Identify which cell holds the provided text, then report its [X, Y] central coordinate. 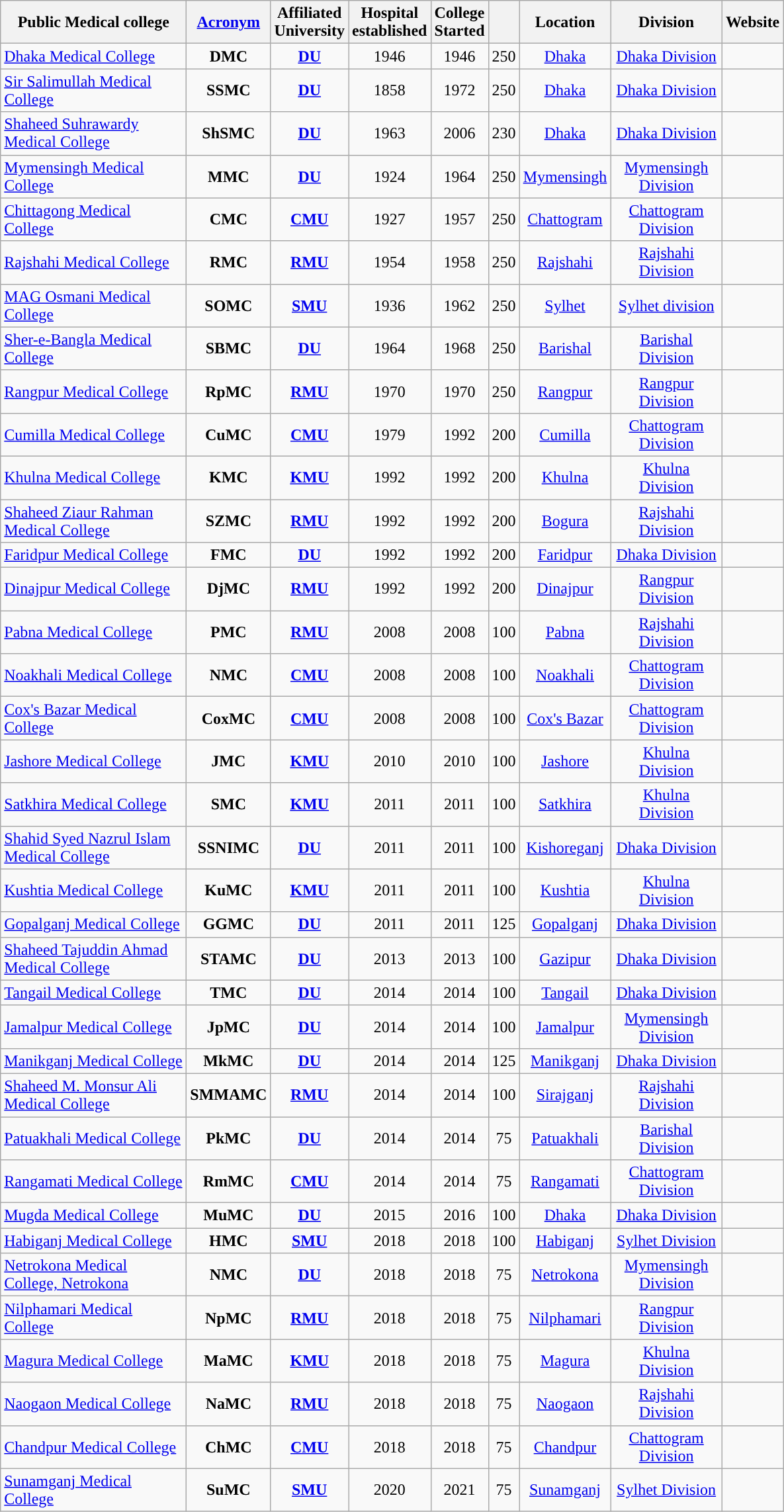
Khulna Medical College [94, 478]
1962 [459, 306]
ShSMC [229, 134]
1954 [390, 262]
Kushtia Medical College [94, 891]
Chattogram [565, 220]
Barishal [565, 348]
MMC [229, 176]
Mymensingh [565, 176]
Rangpur [565, 392]
Noakhali [565, 675]
Gopalganj Medical College [94, 924]
Tangail Medical College [94, 993]
Acronym [229, 22]
GGMC [229, 924]
1858 [390, 90]
JpMC [229, 1027]
Jashore [565, 761]
1968 [459, 348]
MuMC [229, 1216]
Chittagong Medical College [94, 220]
Dinajpur Medical College [94, 589]
Dhaka Medical College [94, 56]
Rangpur Medical College [94, 392]
Rangamati Medical College [94, 1182]
Habiganj [565, 1241]
College Started [459, 22]
Jamalpur [565, 1027]
Rajshahi [565, 262]
SMMAMC [229, 1094]
SOMC [229, 306]
Location [565, 22]
Sirajganj [565, 1094]
Cumilla Medical College [94, 434]
NpMC [229, 1318]
Dinajpur [565, 589]
Kishoreganj [565, 847]
Gopalganj [565, 924]
Sylhet [565, 306]
SMC [229, 805]
Public Medical college [94, 22]
PkMC [229, 1138]
1924 [390, 176]
Rangamati [565, 1182]
Netrokona Medical College, Netrokona [94, 1274]
Shaheed Ziaur Rahman Medical College [94, 520]
Shaheed M. Monsur Ali Medical College [94, 1094]
Sir Salimullah Medical College [94, 90]
Rajshahi Medical College [94, 262]
TMC [229, 993]
Shaheed Tajuddin Ahmad Medical College [94, 958]
2020 [390, 1490]
Shahid Syed Nazrul Islam Medical College [94, 847]
1972 [459, 90]
Mugda Medical College [94, 1216]
Mymensingh Medical College [94, 176]
Sunamganj [565, 1490]
MaMC [229, 1360]
RpMC [229, 392]
Khulna [565, 478]
KMC [229, 478]
2021 [459, 1490]
Bogura [565, 520]
Noakhali Medical College [94, 675]
Sunamganj Medical College [94, 1490]
MkMC [229, 1061]
RMC [229, 262]
NaMC [229, 1404]
Patuakhali [565, 1138]
Naogaon Medical College [94, 1404]
Satkhira [565, 805]
1927 [390, 220]
Kushtia [565, 891]
Division [667, 22]
Jashore Medical College [94, 761]
STAMC [229, 958]
Hospitalestablished [390, 22]
SuMC [229, 1490]
Magura [565, 1360]
DjMC [229, 589]
Faridpur [565, 555]
JMC [229, 761]
Patuakhali Medical College [94, 1138]
PMC [229, 633]
Affiliated University [310, 22]
1963 [390, 134]
MAG Osmani Medical College [94, 306]
Jamalpur Medical College [94, 1027]
CMC [229, 220]
2016 [459, 1216]
Nilphamari [565, 1318]
1979 [390, 434]
Cox's Bazar Medical College [94, 719]
RmMC [229, 1182]
Sher-e-Bangla Medical College [94, 348]
Netrokona [565, 1274]
Satkhira Medical College [94, 805]
Gazipur [565, 958]
SSMC [229, 90]
Pabna Medical College [94, 633]
SBMC [229, 348]
Cox's Bazar [565, 719]
Tangail [565, 993]
Naogaon [565, 1404]
SZMC [229, 520]
2015 [390, 1216]
Cumilla [565, 434]
Chandpur Medical College [94, 1446]
CoxMC [229, 719]
Magura Medical College [94, 1360]
Pabna [565, 633]
Chandpur [565, 1446]
Sylhet division [667, 306]
ChMC [229, 1446]
Nilphamari Medical College [94, 1318]
Habiganj Medical College [94, 1241]
FMC [229, 555]
HMC [229, 1241]
CuMC [229, 434]
DMC [229, 56]
Shaheed Suhrawardy Medical College [94, 134]
Manikganj [565, 1061]
Manikganj Medical College [94, 1061]
230 [504, 134]
Website [752, 22]
1936 [390, 306]
1958 [459, 262]
SSNIMC [229, 847]
1957 [459, 220]
KuMC [229, 891]
Faridpur Medical College [94, 555]
2006 [459, 134]
